From the cell containing the given text, extract its center point as [x, y] coordinate. 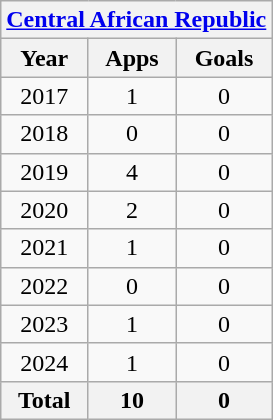
2017 [44, 96]
2021 [44, 248]
10 [132, 400]
2018 [44, 134]
Year [44, 58]
Apps [132, 58]
2020 [44, 210]
2023 [44, 324]
Goals [224, 58]
2022 [44, 286]
Central African Republic [136, 20]
2024 [44, 362]
2 [132, 210]
2019 [44, 172]
4 [132, 172]
Total [44, 400]
